Find where the given text appears and provide that cell's center as [X, Y] coordinate. 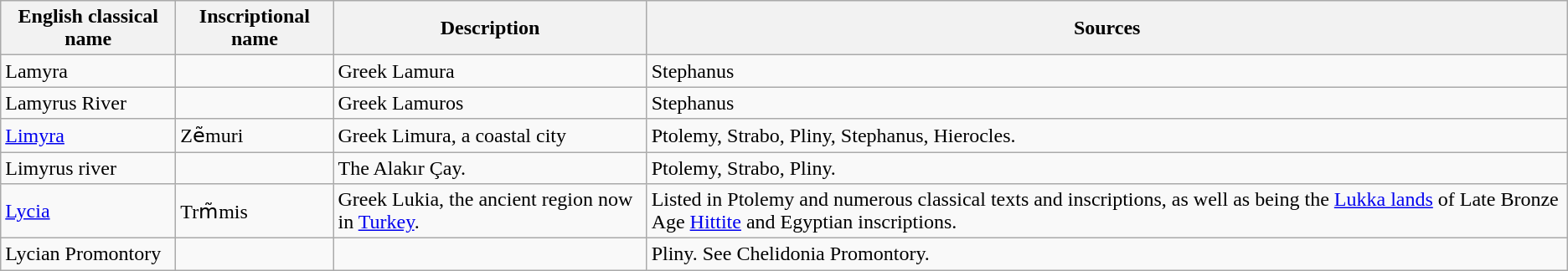
Lycian Promontory [89, 254]
Trm̃mis [255, 211]
Greek Lamura [490, 71]
Greek Lamuros [490, 103]
Pliny. See Chelidonia Promontory. [1107, 254]
Lamyra [89, 71]
Greek Lukia, the ancient region now in Turkey. [490, 211]
Zẽmuri [255, 135]
Sources [1107, 28]
Lamyrus River [89, 103]
Ptolemy, Strabo, Pliny, Stephanus, Hierocles. [1107, 135]
Greek Limura, a coastal city [490, 135]
Lycia [89, 211]
Limyrus river [89, 168]
The Alakır Çay. [490, 168]
Ptolemy, Strabo, Pliny. [1107, 168]
Limyra [89, 135]
English classical name [89, 28]
Description [490, 28]
Inscriptional name [255, 28]
